Return the (X, Y) coordinate for the center point of the cell that contains the specified text.  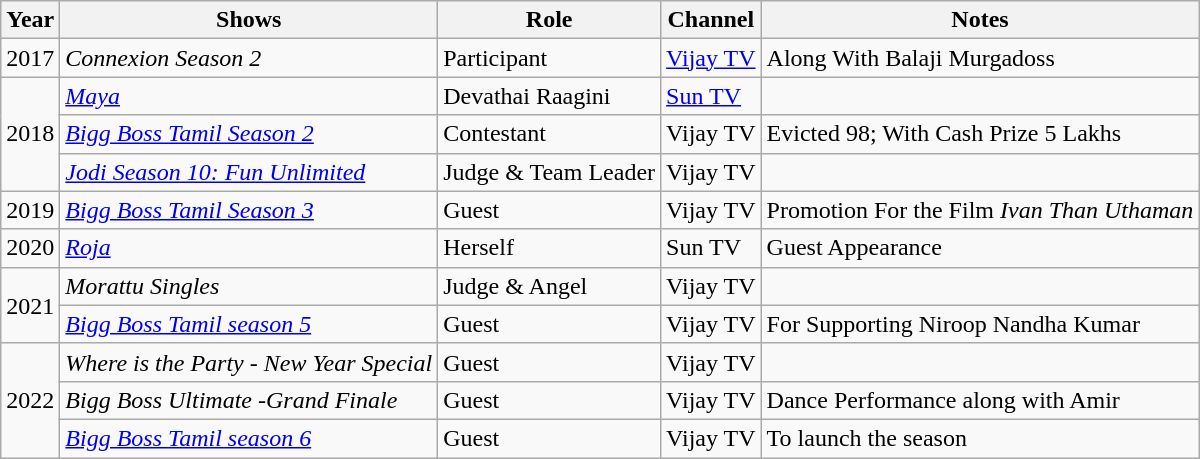
Evicted 98; With Cash Prize 5 Lakhs (980, 134)
Participant (550, 58)
Promotion For the Film Ivan Than Uthaman (980, 210)
Along With Balaji Murgadoss (980, 58)
Bigg Boss Tamil season 6 (249, 438)
Notes (980, 20)
Roja (249, 248)
Bigg Boss Tamil season 5 (249, 324)
2020 (30, 248)
Connexion Season 2 (249, 58)
Year (30, 20)
Shows (249, 20)
2018 (30, 134)
Devathai Raagini (550, 96)
2022 (30, 400)
Dance Performance along with Amir (980, 400)
Jodi Season 10: Fun Unlimited (249, 172)
Judge & Angel (550, 286)
Bigg Boss Ultimate -Grand Finale (249, 400)
2021 (30, 305)
Where is the Party - New Year Special (249, 362)
Morattu Singles (249, 286)
Contestant (550, 134)
For Supporting Niroop Nandha Kumar (980, 324)
Bigg Boss Tamil Season 2 (249, 134)
2019 (30, 210)
Role (550, 20)
Herself (550, 248)
Guest Appearance (980, 248)
Judge & Team Leader (550, 172)
Channel (711, 20)
Bigg Boss Tamil Season 3 (249, 210)
2017 (30, 58)
To launch the season (980, 438)
Maya (249, 96)
